From the cell containing the given text, extract its center point as [X, Y] coordinate. 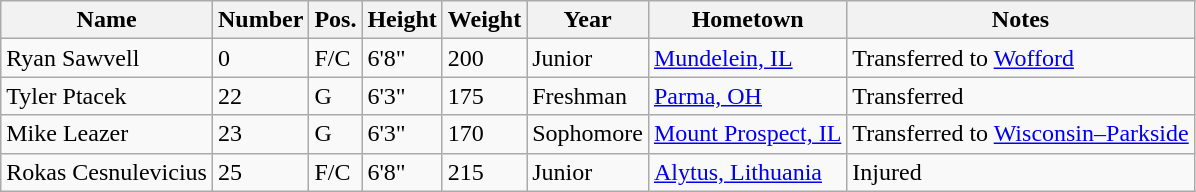
Pos. [336, 20]
Mundelein, IL [747, 58]
0 [260, 58]
170 [484, 134]
Parma, OH [747, 96]
Hometown [747, 20]
Transferred to Wofford [1020, 58]
Ryan Sawvell [107, 58]
Name [107, 20]
Freshman [588, 96]
Height [402, 20]
Weight [484, 20]
Alytus, Lithuania [747, 172]
Sophomore [588, 134]
Tyler Ptacek [107, 96]
Transferred [1020, 96]
23 [260, 134]
Mount Prospect, IL [747, 134]
Notes [1020, 20]
Number [260, 20]
Year [588, 20]
22 [260, 96]
200 [484, 58]
25 [260, 172]
Transferred to Wisconsin–Parkside [1020, 134]
175 [484, 96]
215 [484, 172]
Injured [1020, 172]
Rokas Cesnulevicius [107, 172]
Mike Leazer [107, 134]
